Provide the [x, y] coordinate of the cell's center where the given text is located.  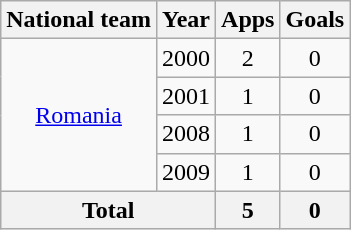
Apps [248, 20]
2009 [186, 172]
Year [186, 20]
Romania [79, 115]
2000 [186, 58]
2 [248, 58]
2001 [186, 96]
2008 [186, 134]
National team [79, 20]
Goals [315, 20]
Total [108, 210]
5 [248, 210]
